Search for the cell housing the specified text and yield its [x, y] center coordinate. 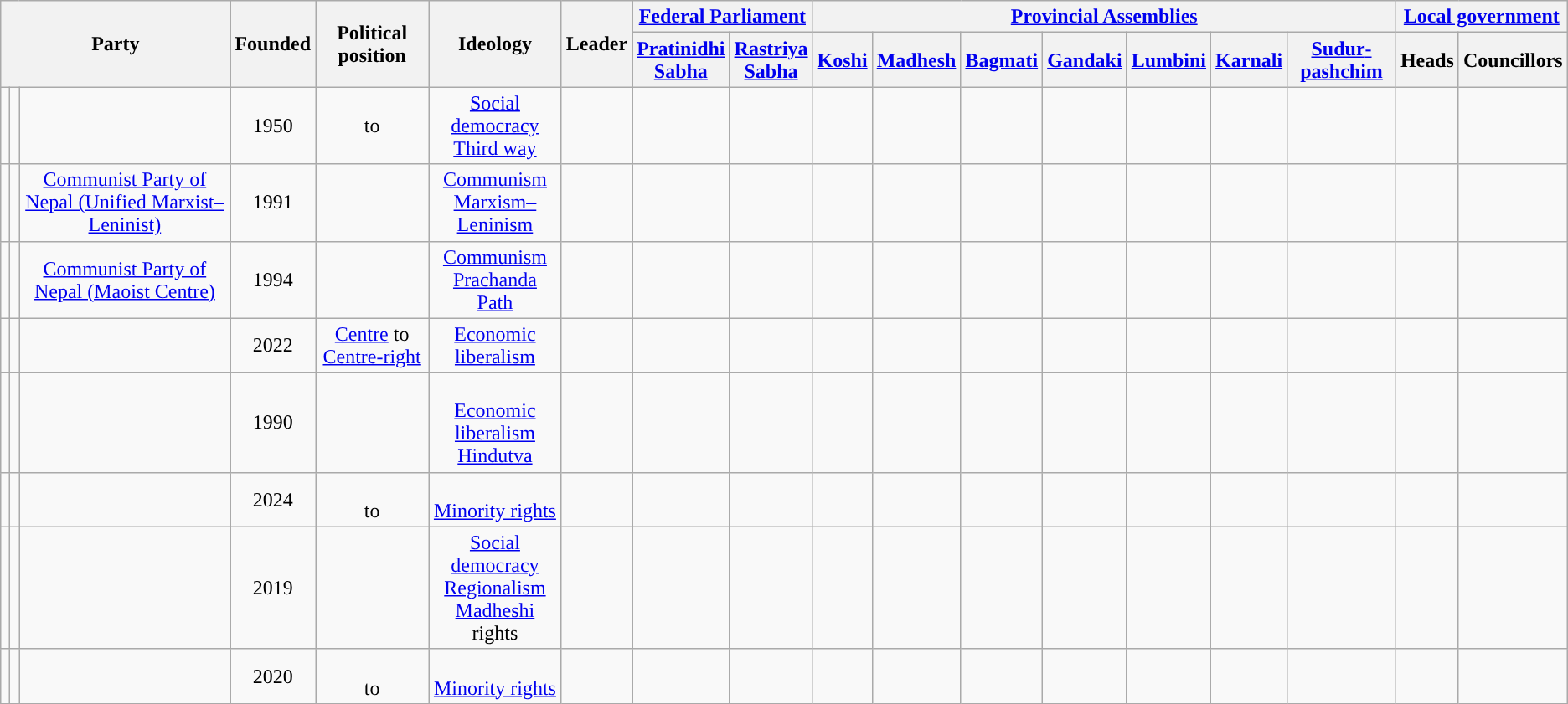
Gandaki [1085, 60]
Bagmati [1002, 60]
Centre to Centre-right [372, 345]
Heads [1427, 60]
2024 [273, 499]
1994 [273, 280]
Economic liberalism [496, 345]
Politicalposition [372, 44]
Economic liberalismHindutva [496, 422]
Social democracyRegionalismMadheshi rights [496, 588]
Karnali [1250, 60]
Provincial Assemblies [1104, 17]
Sudur­pashchim [1342, 60]
Councillors [1513, 60]
2019 [273, 588]
Founded [273, 44]
Party [116, 44]
Lumbini [1168, 60]
Local government [1481, 17]
Social democracyThird way [496, 126]
Ideology [496, 44]
2022 [273, 345]
1990 [273, 422]
Madhesh [916, 60]
CommunismMarxism–Leninism [496, 203]
Leader [596, 44]
RastriyaSabha [771, 60]
Communist Party of Nepal (Unified Marxist–Leninist) [125, 203]
1950 [273, 126]
PratinidhiSabha [681, 60]
Federal Parliament [722, 17]
1991 [273, 203]
Communist Party of Nepal (Maoist Centre) [125, 280]
CommunismPrachanda Path [496, 280]
Koshi [843, 60]
2020 [273, 676]
